Extract the [x, y] coordinate from the center of the cell holding the provided text.  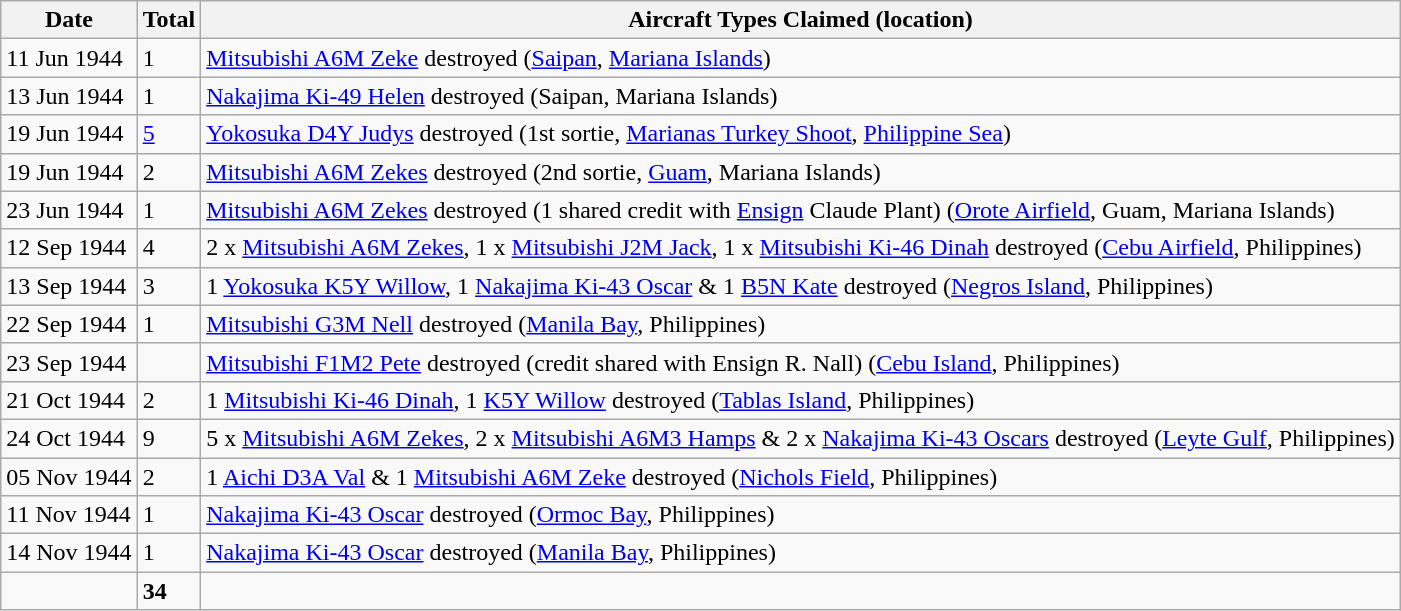
Yokosuka D4Y Judys destroyed (1st sortie, Marianas Turkey Shoot, Philippine Sea) [801, 134]
5 x Mitsubishi A6M Zekes, 2 x Mitsubishi A6M3 Hamps & 2 x Nakajima Ki-43 Oscars destroyed (Leyte Gulf, Philippines) [801, 438]
Nakajima Ki-49 Helen destroyed (Saipan, Mariana Islands) [801, 96]
Mitsubishi A6M Zekes destroyed (1 shared credit with Ensign Claude Plant) (Orote Airfield, Guam, Mariana Islands) [801, 210]
23 Sep 1944 [69, 362]
Mitsubishi A6M Zeke destroyed (Saipan, Mariana Islands) [801, 58]
Nakajima Ki-43 Oscar destroyed (Ormoc Bay, Philippines) [801, 515]
34 [169, 591]
05 Nov 1944 [69, 477]
11 Jun 1944 [69, 58]
11 Nov 1944 [69, 515]
4 [169, 248]
1 Aichi D3A Val & 1 Mitsubishi A6M Zeke destroyed (Nichols Field, Philippines) [801, 477]
Mitsubishi F1M2 Pete destroyed (credit shared with Ensign R. Nall) (Cebu Island, Philippines) [801, 362]
22 Sep 1944 [69, 324]
9 [169, 438]
24 Oct 1944 [69, 438]
12 Sep 1944 [69, 248]
21 Oct 1944 [69, 400]
1 Mitsubishi Ki-46 Dinah, 1 K5Y Willow destroyed (Tablas Island, Philippines) [801, 400]
13 Jun 1944 [69, 96]
Total [169, 20]
23 Jun 1944 [69, 210]
1 Yokosuka K5Y Willow, 1 Nakajima Ki-43 Oscar & 1 B5N Kate destroyed (Negros Island, Philippines) [801, 286]
Date [69, 20]
2 x Mitsubishi A6M Zekes, 1 x Mitsubishi J2M Jack, 1 x Mitsubishi Ki-46 Dinah destroyed (Cebu Airfield, Philippines) [801, 248]
Mitsubishi A6M Zekes destroyed (2nd sortie, Guam, Mariana Islands) [801, 172]
Mitsubishi G3M Nell destroyed (Manila Bay, Philippines) [801, 324]
5 [169, 134]
Nakajima Ki-43 Oscar destroyed (Manila Bay, Philippines) [801, 553]
3 [169, 286]
13 Sep 1944 [69, 286]
14 Nov 1944 [69, 553]
Aircraft Types Claimed (location) [801, 20]
